Determine the [x, y] coordinate at the center of the cell enclosing the given text.  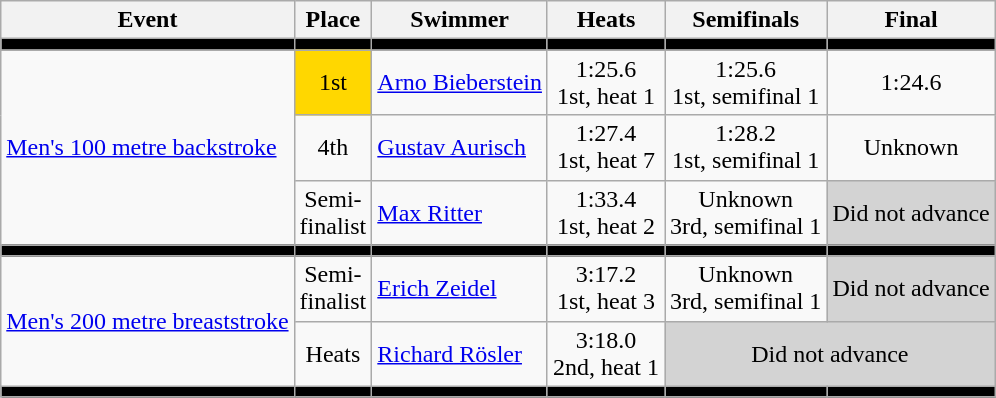
1:27.4 1st, heat 7 [606, 148]
3:18.0 2nd, heat 1 [606, 354]
Swimmer [460, 20]
1:24.6 [911, 82]
1:25.6 1st, semifinal 1 [746, 82]
Semifinals [746, 20]
3:17.2 1st, heat 3 [606, 288]
Men's 200 metre breaststroke [148, 321]
Place [333, 20]
Erich Zeidel [460, 288]
Men's 100 metre backstroke [148, 148]
Gustav Aurisch [460, 148]
Richard Rösler [460, 354]
1:33.4 1st, heat 2 [606, 212]
Arno Bieberstein [460, 82]
Final [911, 20]
1:28.2 1st, semifinal 1 [746, 148]
Unknown [911, 148]
Event [148, 20]
Max Ritter [460, 212]
1:25.6 1st, heat 1 [606, 82]
4th [333, 148]
1st [333, 82]
